Output the [x, y] coordinate of the center of the cell containing the given text.  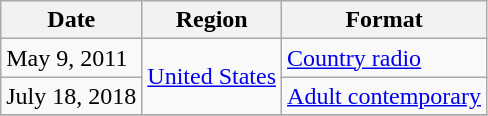
July 18, 2018 [72, 96]
United States [212, 77]
Format [384, 20]
Adult contemporary [384, 96]
Date [72, 20]
May 9, 2011 [72, 58]
Country radio [384, 58]
Region [212, 20]
